Detect which cell encompasses the target text, then output its (X, Y) center coordinate. 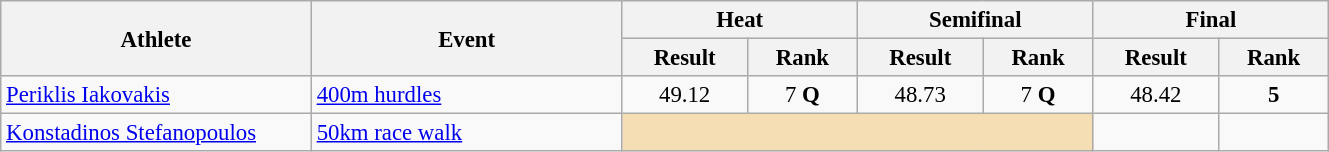
Semifinal (976, 20)
Periklis Iakovakis (156, 95)
48.73 (920, 95)
Athlete (156, 38)
400m hurdles (466, 95)
Final (1211, 20)
49.12 (684, 95)
48.42 (1156, 95)
Heat (740, 20)
Event (466, 38)
5 (1274, 95)
Konstadinos Stefanopoulos (156, 133)
50km race walk (466, 133)
